Find where the given text appears and provide that cell's center as (X, Y) coordinate. 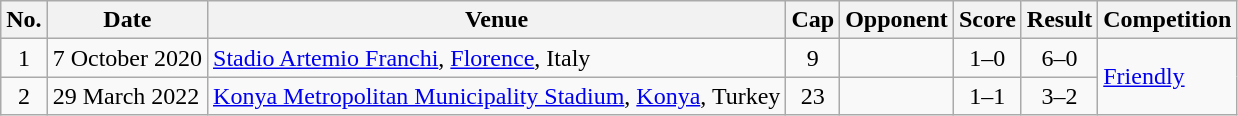
Stadio Artemio Franchi, Florence, Italy (497, 58)
Opponent (897, 20)
3–2 (1059, 96)
7 October 2020 (127, 58)
1–1 (987, 96)
Cap (813, 20)
6–0 (1059, 58)
Venue (497, 20)
9 (813, 58)
Friendly (1168, 77)
Competition (1168, 20)
Score (987, 20)
Date (127, 20)
Result (1059, 20)
Konya Metropolitan Municipality Stadium, Konya, Turkey (497, 96)
29 March 2022 (127, 96)
No. (24, 20)
1–0 (987, 58)
1 (24, 58)
2 (24, 96)
23 (813, 96)
